Provide the (X, Y) coordinate of the cell's center where the given text is located.  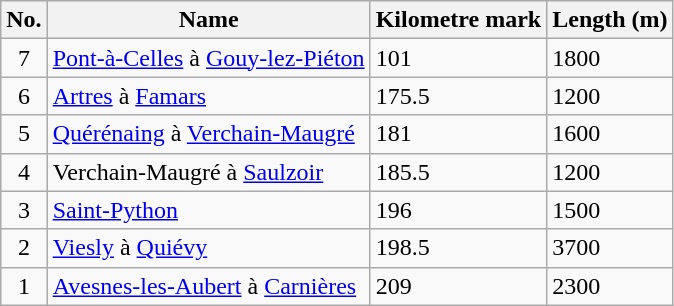
209 (458, 286)
181 (458, 134)
Kilometre mark (458, 20)
7 (24, 58)
No. (24, 20)
Pont-à-Celles à Gouy-lez-Piéton (208, 58)
175.5 (458, 96)
Viesly à Quiévy (208, 248)
1800 (610, 58)
Quérénaing à Verchain-Maugré (208, 134)
185.5 (458, 172)
1600 (610, 134)
2300 (610, 286)
Saint-Python (208, 210)
Length (m) (610, 20)
198.5 (458, 248)
1 (24, 286)
Verchain-Maugré à Saulzoir (208, 172)
1500 (610, 210)
Avesnes-les-Aubert à Carnières (208, 286)
4 (24, 172)
3 (24, 210)
Name (208, 20)
2 (24, 248)
6 (24, 96)
196 (458, 210)
Artres à Famars (208, 96)
5 (24, 134)
101 (458, 58)
3700 (610, 248)
